From the cell containing the given text, extract its center point as (x, y) coordinate. 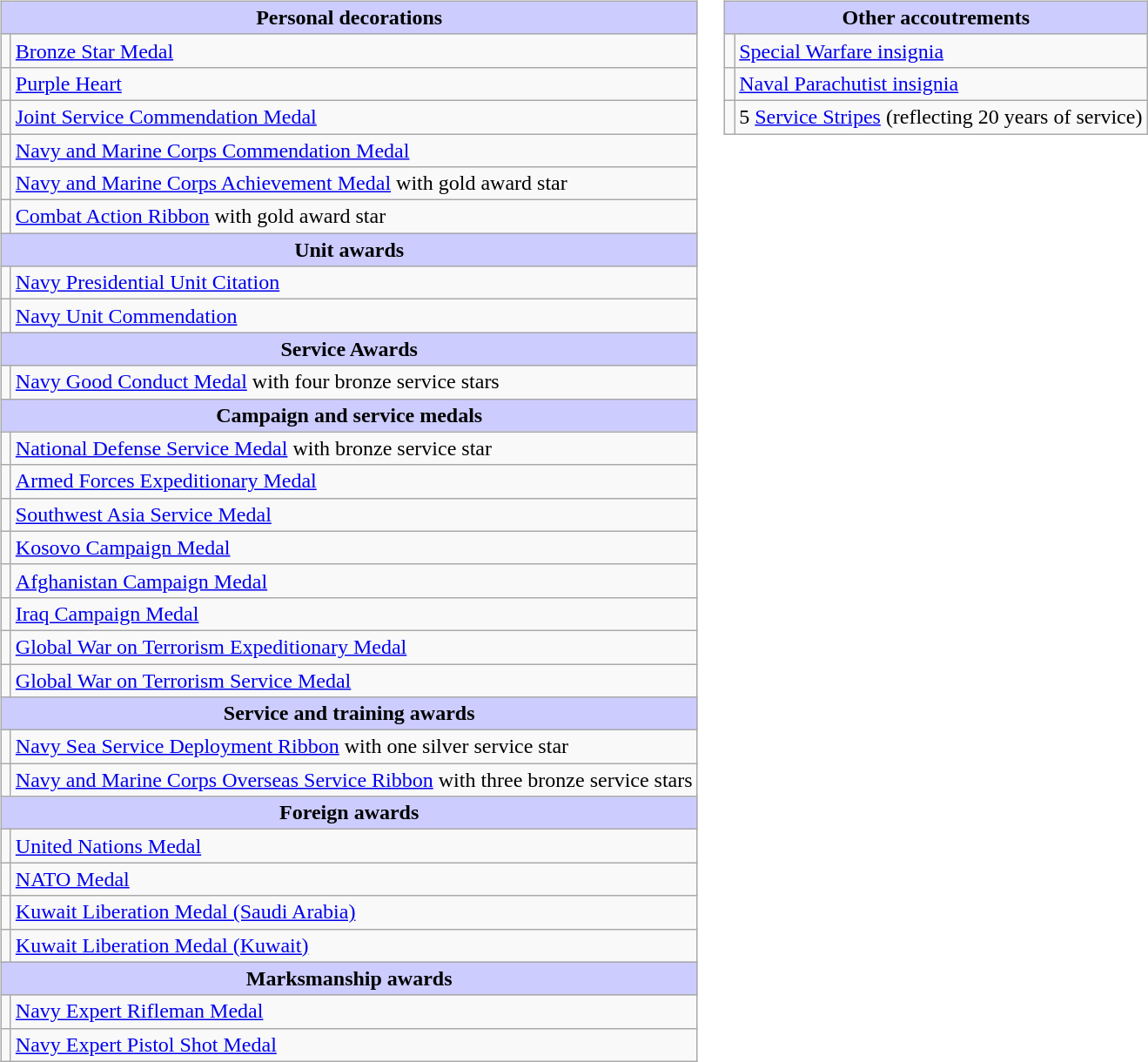
Afghanistan Campaign Medal (353, 581)
Navy Presidential Unit Citation (353, 283)
Other accoutrements (937, 17)
Service Awards (349, 349)
Navy Good Conduct Medal with four bronze service stars (353, 382)
NATO Medal (353, 879)
Joint Service Commendation Medal (353, 117)
Personal decorations (349, 17)
Kosovo Campaign Medal (353, 548)
Purple Heart (353, 84)
Global War on Terrorism Service Medal (353, 680)
Campaign and service medals (349, 415)
Iraq Campaign Medal (353, 614)
Naval Parachutist insignia (941, 84)
Marksmanship awards (349, 978)
United Nations Medal (353, 846)
Combat Action Ribbon with gold award star (353, 217)
National Defense Service Medal with bronze service star (353, 448)
Navy Sea Service Deployment Ribbon with one silver service star (353, 747)
Southwest Asia Service Medal (353, 514)
Service and training awards (349, 714)
Foreign awards (349, 813)
Special Warfare insignia (941, 50)
5 Service Stripes (reflecting 20 years of service) (941, 117)
Bronze Star Medal (353, 50)
Global War on Terrorism Expeditionary Medal (353, 647)
Armed Forces Expeditionary Medal (353, 481)
Navy Expert Rifleman Medal (353, 1012)
Navy and Marine Corps Overseas Service Ribbon with three bronze service stars (353, 780)
Kuwait Liberation Medal (Saudi Arabia) (353, 912)
Navy and Marine Corps Commendation Medal (353, 151)
Unit awards (349, 250)
Navy and Marine Corps Achievement Medal with gold award star (353, 184)
Navy Unit Commendation (353, 316)
Kuwait Liberation Medal (Kuwait) (353, 945)
Navy Expert Pistol Shot Medal (353, 1045)
